For the text-containing cell, return its midpoint in (x, y) coordinate format. 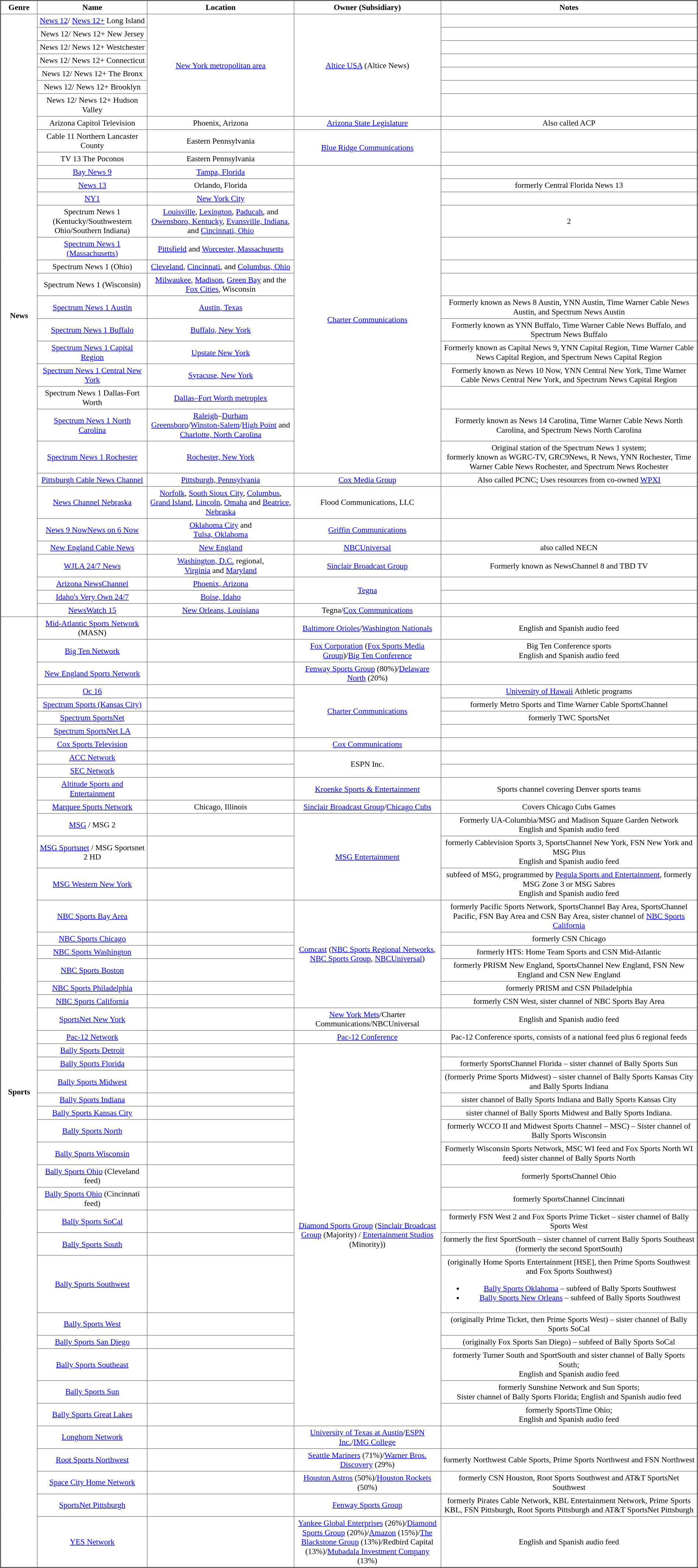
Location (221, 7)
Chicago, Illinois (221, 807)
formerly Pirates Cable Network, KBL Entertainment Network, Prime Sports KBL, FSN Pittsburgh, Root Sports Pittsburgh and AT&T SportsNet Pittsburgh (569, 1505)
Sinclair Broadcast Group (367, 566)
Owner (Subsidiary) (367, 7)
formerly SportsTime Ohio;English and Spanish audio feed (569, 1414)
Milwaukee, Madison, Green Bay and the Fox Cities, Wisconsin (221, 285)
formerly Sunshine Network and Sun Sports;Sister channel of Bally Sports Florida; English and Spanish audio feed (569, 1392)
Pac-12 Network (92, 1037)
Bally Sports Ohio (Cincinnati feed) (92, 1199)
Arizona Capitol Television (92, 123)
Oklahoma City andTulsa, Oklahoma (221, 530)
Formerly Wisconsin Sports Network, MSC WI feed and Fox Sports North WI feed) sister channel of Bally Sports North (569, 1153)
Norfolk, South Sioux City, Columbus,Grand Island, Lincoln, Omaha and Beatrice, Nebraska (221, 502)
Root Sports Northwest (92, 1460)
Also called ACP (569, 123)
formerly the first SportSouth – sister channel of current Bally Sports Southeast (formerly the second SportSouth) (569, 1244)
Pittsburgh Cable News Channel (92, 480)
formerly Cablevision Sports 3, SportsChannel New York, FSN New York and MSG PlusEnglish and Spanish audio feed (569, 852)
Spectrum News 1 (Massachusetts) (92, 249)
(originally Fox Sports San Diego) – subfeed of Bally Sports SoCal (569, 1342)
Buffalo, New York (221, 330)
Flood Communications, LLC (367, 502)
MSG / MSG 2 (92, 825)
TV 13 The Poconos (92, 159)
Dallas–Fort Worth metroplex (221, 398)
ACC Network (92, 757)
formerly PRISM and CSN Philadelphia (569, 988)
New Orleans, Louisiana (221, 610)
Pittsfield and Worcester, Massachusetts (221, 249)
NewsWatch 15 (92, 610)
ESPN Inc. (367, 764)
Spectrum News 1 Rochester (92, 457)
formerly CSN Chicago (569, 939)
formerly TWC SportsNet (569, 718)
Tampa, Florida (221, 172)
Formerly known as YNN Buffalo, Time Warner Cable News Buffalo, and Spectrum News Buffalo (569, 330)
formerly HTS: Home Team Sports and CSN Mid-Atlantic (569, 952)
Bally Sports Wisconsin (92, 1153)
New England (221, 548)
Cox Sports Television (92, 744)
Bally Sports Indiana (92, 1100)
News 12/ News 12+ Long Island (92, 21)
News 9 NowNews on 6 Now (92, 530)
Genre (19, 7)
News 13 (92, 185)
Diamond Sports Group (Sinclair Broadcast Group (Majority) / Entertainment Studios (Minority)) (367, 1235)
Bally Sports West (92, 1324)
Spectrum News 1 (Wisconsin) (92, 285)
YES Network (92, 1542)
WJLA 24/7 News (92, 566)
Spectrum SportsNet (92, 718)
News (19, 315)
Raleigh–DurhamGreensboro/Winston-Salem/High Point and Charlotte, North Carolina (221, 425)
New York City (221, 198)
Kroenke Sports & Entertainment (367, 789)
Longhorn Network (92, 1437)
formerly Northwest Cable Sports, Prime Sports Northwest and FSN Northwest (569, 1460)
Formerly known as Capital News 9, YNN Capital Region, Time Warner Cable News Capital Region, and Spectrum News Capital Region (569, 352)
Spectrum News 1 (Kentucky/Southwestern Ohio/Southern Indiana) (92, 221)
formerly FSN West 2 and Fox Sports Prime Ticket – sister channel of Bally Sports West (569, 1221)
University of Hawaii Athletic programs (569, 691)
formerly SportsChannel Ohio (569, 1176)
Bally Sports Midwest (92, 1082)
Oc 16 (92, 691)
MSG Sportsnet / MSG Sportsnet 2 HD (92, 852)
Bally Sports San Diego (92, 1342)
formerly PRISM New England, SportsChannel New England, FSN New England and CSN New England (569, 970)
Spectrum Sports (Kansas City) (92, 704)
NBC Sports Chicago (92, 939)
Big Ten Conference sportsEnglish and Spanish audio feed (569, 651)
New York Mets/Charter Communications/NBCUniversal (367, 1019)
Big Ten Network (92, 651)
Seattle Mariners (71%)/Warner Bros. Discovery (29%) (367, 1460)
Pac-12 Conference sports, consists of a national feed plus 6 regional feeds (569, 1037)
also called NECN (569, 548)
(originally Prime Ticket, then Prime Sports West) – sister channel of Bally Sports SoCal (569, 1324)
Bay News 9 (92, 172)
Bally Sports Sun (92, 1392)
Marquee Sports Network (92, 807)
formerly CSN Houston, Root Sports Southwest and AT&T SportsNet Southwest (569, 1483)
New England Sports Network (92, 674)
Pac-12 Conference (367, 1037)
Formerly known as News 8 Austin, YNN Austin, Time Warner Cable News Austin, and Spectrum News Austin (569, 307)
Bally Sports Detroit (92, 1050)
Also called PCNC; Uses resources from co-owned WPXI (569, 480)
Space City Home Network (92, 1483)
Tegna (367, 590)
Austin, Texas (221, 307)
Fenway Sports Group (80%)/Delaware North (20%) (367, 674)
formerly Turner South and SportSouth and sister channel of Bally Sports South;English and Spanish audio feed (569, 1365)
NBC Sports Philadelphia (92, 988)
Blue Ridge Communications (367, 148)
Griffin Communications (367, 530)
Comcast (NBC Sports Regional Networks, NBC Sports Group, NBCUniversal) (367, 954)
Bally Sports Kansas City (92, 1113)
Formerly known as News 14 Carolina, Time Warner Cable News North Carolina, and Spectrum News North Carolina (569, 425)
Houston Astros (50%)/Houston Rockets (50%) (367, 1483)
Cable 11 Northern Lancaster County (92, 141)
Spectrum News 1 Central New York (92, 375)
Bally Sports Southeast (92, 1365)
formerly Metro Sports and Time Warner Cable SportsChannel (569, 704)
subfeed of MSG, programmed by Pegula Sports and Entertainment, formerly MSG Zone 3 or MSG SabresEnglish and Spanish audio feed (569, 884)
Fox Corporation (Fox Sports Media Group)/Big Ten Conference (367, 651)
Bally Sports North (92, 1131)
Fenway Sports Group (367, 1505)
2 (569, 221)
Bally Sports SoCal (92, 1221)
Arizona NewsChannel (92, 584)
Spectrum News 1 Capital Region (92, 352)
Mid-Atlantic Sports Network (MASN) (92, 628)
SEC Network (92, 771)
formerly SportsChannel Florida – sister channel of Bally Sports Sun (569, 1064)
MSG Western New York (92, 884)
Spectrum News 1 North Carolina (92, 425)
NY1 (92, 198)
Sports (19, 1092)
Sinclair Broadcast Group/Chicago Cubs (367, 807)
Name (92, 7)
Bally Sports Florida (92, 1064)
Formerly known as News 10 Now, YNN Central New York, Time Warner Cable News Central New York, and Spectrum News Capital Region (569, 375)
MSG Entertainment (367, 857)
SportsNet New York (92, 1019)
Louisville, Lexington, Paducah, and Owensboro, Kentucky, Evansville, Indiana, and Cincinnati, Ohio (221, 221)
Spectrum News 1 Austin (92, 307)
Bally Sports Great Lakes (92, 1414)
Bally Sports Ohio (Cleveland feed) (92, 1176)
News 12/ News 12+ Hudson Valley (92, 105)
Cleveland, Cincinnati, and Columbus, Ohio (221, 267)
Sports channel covering Denver sports teams (569, 789)
NBC Sports Boston (92, 970)
Altitude Sports and Entertainment (92, 789)
University of Texas at Austin/ESPN Inc./IMG College (367, 1437)
sister channel of Bally Sports Indiana and Bally Sports Kansas City (569, 1100)
Bally Sports South (92, 1244)
News 12/ News 12+ Brooklyn (92, 87)
Altice USA (Altice News) (367, 65)
SportsNet Pittsburgh (92, 1505)
News 12/ News 12+ New Jersey (92, 34)
Washington, D.C. regional,Virginia and Maryland (221, 566)
New England Cable News (92, 548)
NBC Sports Washington (92, 952)
formerly WCCO II and Midwest Sports Channel – MSC) – Sister channel of Bally Sports Wisconsin (569, 1131)
NBC Sports Bay Area (92, 916)
sister channel of Bally Sports Midwest and Bally Sports Indiana. (569, 1113)
formerly SportsChannel Cincinnati (569, 1199)
Syracuse, New York (221, 375)
Arizona State Legislature (367, 123)
News Channel Nebraska (92, 502)
(formerly Prime Sports Midwest) – sister channel of Bally Sports Kansas City and Bally Sports Indiana (569, 1082)
Idaho's Very Own 24/7 (92, 597)
News 12/ News 12+ Connecticut (92, 60)
Spectrum SportsNet LA (92, 731)
NBCUniversal (367, 548)
New York metropolitan area (221, 65)
Spectrum News 1 Dallas-Fort Worth (92, 398)
Boise, Idaho (221, 597)
Baltimore Orioles/Washington Nationals (367, 628)
Pittsburgh, Pennsylvania (221, 480)
Upstate New York (221, 352)
Cox Communications (367, 744)
Cox Media Group (367, 480)
Formerly UA-Columbia/MSG and Madison Square Garden NetworkEnglish and Spanish audio feed (569, 825)
Rochester, New York (221, 457)
News 12/ News 12+ Westchester (92, 47)
formerly CSN West, sister channel of NBC Sports Bay Area (569, 1001)
Spectrum News 1 (Ohio) (92, 267)
Formerly known as NewsChannel 8 and TBD TV (569, 566)
News 12/ News 12+ The Bronx (92, 74)
Orlando, Florida (221, 185)
formerly Central Florida News 13 (569, 185)
Tegna/Cox Communications (367, 610)
NBC Sports California (92, 1001)
Notes (569, 7)
Covers Chicago Cubs Games (569, 807)
Spectrum News 1 Buffalo (92, 330)
Bally Sports Southwest (92, 1284)
